Search for the cell housing the specified text and yield its (x, y) center coordinate. 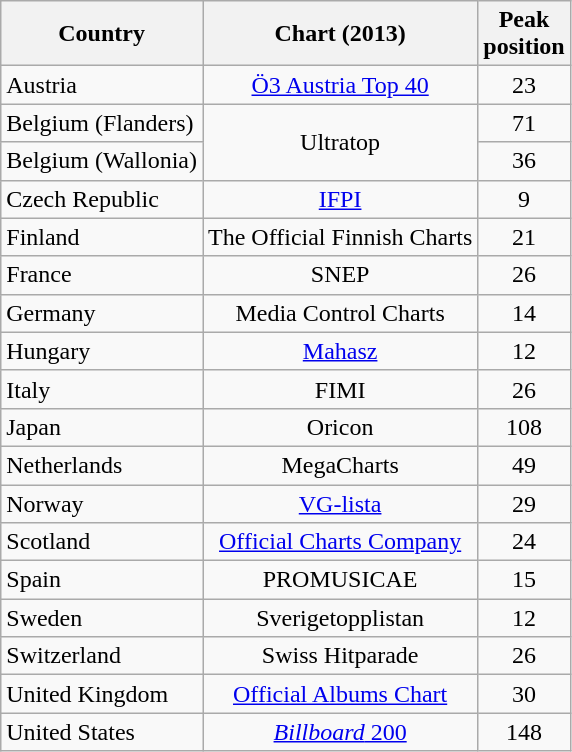
Mahasz (340, 351)
Czech Republic (102, 199)
Billboard 200 (340, 732)
Sverigetopplistan (340, 618)
Austria (102, 85)
Sweden (102, 618)
IFPI (340, 199)
36 (524, 161)
Finland (102, 237)
France (102, 275)
Belgium (Wallonia) (102, 161)
United Kingdom (102, 694)
Peakposition (524, 34)
24 (524, 542)
Japan (102, 427)
FIMI (340, 389)
71 (524, 123)
Spain (102, 580)
Italy (102, 389)
Oricon (340, 427)
Switzerland (102, 656)
108 (524, 427)
PROMUSICAE (340, 580)
30 (524, 694)
United States (102, 732)
MegaCharts (340, 465)
Ö3 Austria Top 40 (340, 85)
Country (102, 34)
Swiss Hitparade (340, 656)
Norway (102, 503)
Hungary (102, 351)
9 (524, 199)
Germany (102, 313)
148 (524, 732)
15 (524, 580)
14 (524, 313)
Media Control Charts (340, 313)
The Official Finnish Charts (340, 237)
VG-lista (340, 503)
SNEP (340, 275)
Belgium (Flanders) (102, 123)
Official Charts Company (340, 542)
Ultratop (340, 142)
23 (524, 85)
49 (524, 465)
Official Albums Chart (340, 694)
29 (524, 503)
Chart (2013) (340, 34)
21 (524, 237)
Netherlands (102, 465)
Scotland (102, 542)
